Detect which cell encompasses the target text, then output its (x, y) center coordinate. 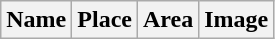
Name (36, 20)
Area (168, 20)
Place (105, 20)
Image (236, 20)
